Scan for the cell matching the given text and deliver its (X, Y) coordinate at center. 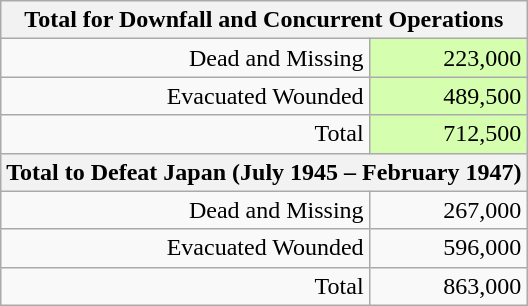
596,000 (448, 248)
863,000 (448, 286)
267,000 (448, 210)
489,500 (448, 96)
Total for Downfall and Concurrent Operations (264, 20)
Total to Defeat Japan (July 1945 – February 1947) (264, 172)
712,500 (448, 134)
223,000 (448, 58)
